Identify which cell holds the provided text, then report its [x, y] central coordinate. 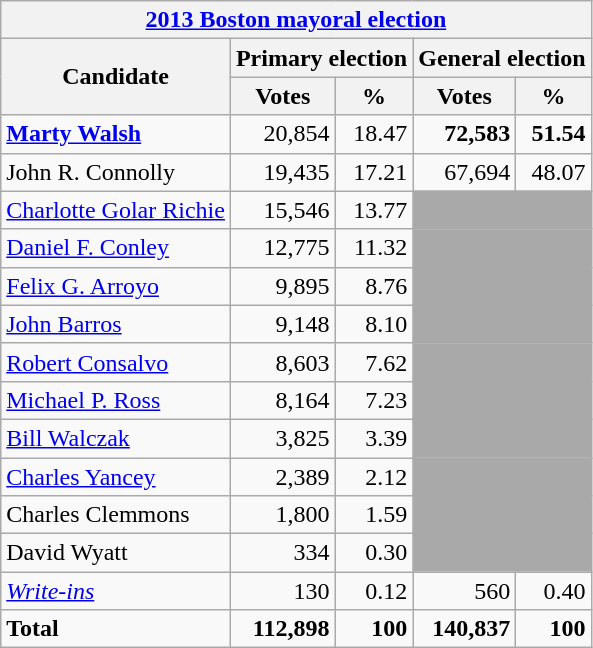
7.23 [374, 400]
17.21 [374, 172]
3.39 [374, 438]
Primary election [321, 58]
9,895 [282, 286]
130 [282, 591]
1,800 [282, 515]
1.59 [374, 515]
Total [116, 629]
Daniel F. Conley [116, 248]
Felix G. Arroyo [116, 286]
Charlotte Golar Richie [116, 210]
General election [502, 58]
11.32 [374, 248]
72,583 [464, 134]
9,148 [282, 324]
Write-ins [116, 591]
8.76 [374, 286]
13.77 [374, 210]
0.40 [554, 591]
John Barros [116, 324]
Charles Clemmons [116, 515]
51.54 [554, 134]
3,825 [282, 438]
0.30 [374, 553]
John R. Connolly [116, 172]
334 [282, 553]
140,837 [464, 629]
20,854 [282, 134]
Candidate [116, 77]
8,603 [282, 362]
15,546 [282, 210]
Marty Walsh [116, 134]
2,389 [282, 477]
Bill Walczak [116, 438]
2013 Boston mayoral election [296, 20]
112,898 [282, 629]
Robert Consalvo [116, 362]
7.62 [374, 362]
2.12 [374, 477]
48.07 [554, 172]
Charles Yancey [116, 477]
David Wyatt [116, 553]
8,164 [282, 400]
0.12 [374, 591]
8.10 [374, 324]
18.47 [374, 134]
Michael P. Ross [116, 400]
19,435 [282, 172]
67,694 [464, 172]
12,775 [282, 248]
560 [464, 591]
